Determine the [X, Y] coordinate at the center of the cell enclosing the given text.  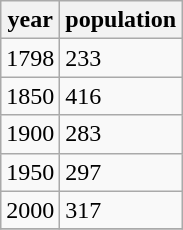
297 [121, 172]
233 [121, 58]
1950 [30, 172]
population [121, 20]
2000 [30, 210]
1798 [30, 58]
416 [121, 96]
1900 [30, 134]
year [30, 20]
283 [121, 134]
1850 [30, 96]
317 [121, 210]
